From the cell containing the given text, extract its center point as [X, Y] coordinate. 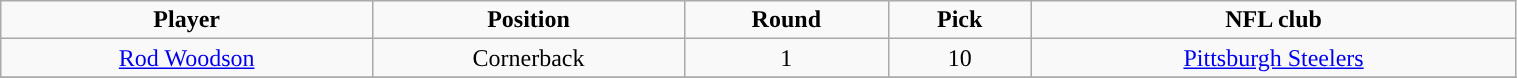
NFL club [1274, 20]
Rod Woodson [187, 58]
Pittsburgh Steelers [1274, 58]
1 [786, 58]
Round [786, 20]
10 [960, 58]
Pick [960, 20]
Player [187, 20]
Position [529, 20]
Cornerback [529, 58]
